Search for the cell housing the specified text and yield its [x, y] center coordinate. 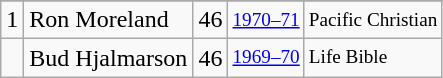
Bud Hjalmarson [108, 58]
1 [12, 20]
Life Bible [373, 58]
Ron Moreland [108, 20]
1969–70 [266, 58]
1970–71 [266, 20]
Pacific Christian [373, 20]
